Pinpoint the cell where the given text exists, returning its (X, Y) midpoint coordinate. 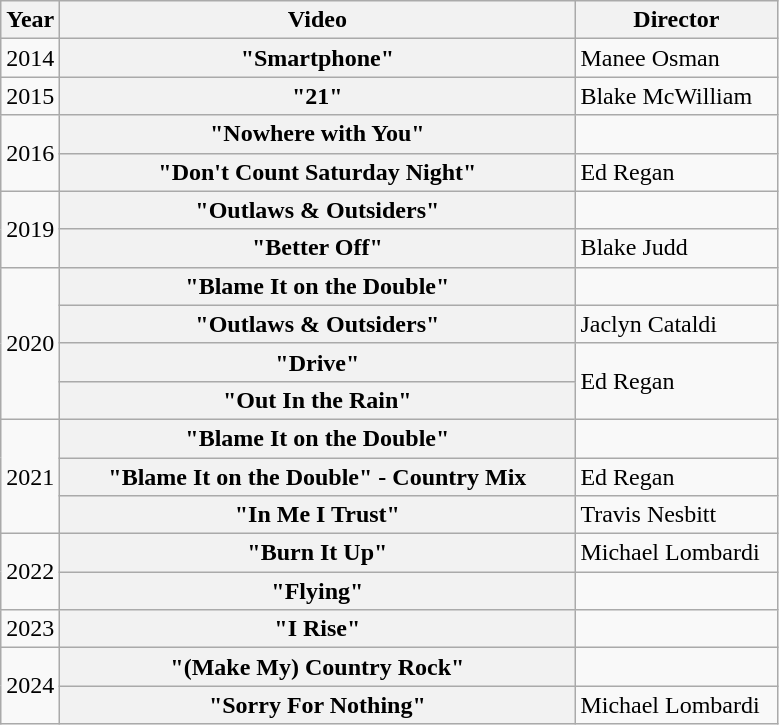
"Burn It Up" (318, 553)
2015 (30, 96)
"Smartphone" (318, 58)
"Out In the Rain" (318, 400)
Travis Nesbitt (676, 515)
2024 (30, 686)
2021 (30, 476)
"(Make My) Country Rock" (318, 667)
Blake McWilliam (676, 96)
"Drive" (318, 362)
"21" (318, 96)
"Sorry For Nothing" (318, 705)
2022 (30, 572)
"Don't Count Saturday Night" (318, 172)
"In Me I Trust" (318, 515)
"Flying" (318, 591)
2020 (30, 343)
"Better Off" (318, 248)
2023 (30, 629)
Video (318, 20)
"Blame It on the Double" - Country Mix (318, 477)
2016 (30, 153)
Manee Osman (676, 58)
Blake Judd (676, 248)
"Nowhere with You" (318, 134)
Director (676, 20)
"I Rise" (318, 629)
Jaclyn Cataldi (676, 324)
2014 (30, 58)
2019 (30, 229)
Year (30, 20)
